Determine the (x, y) coordinate at the center of the cell enclosing the given text.  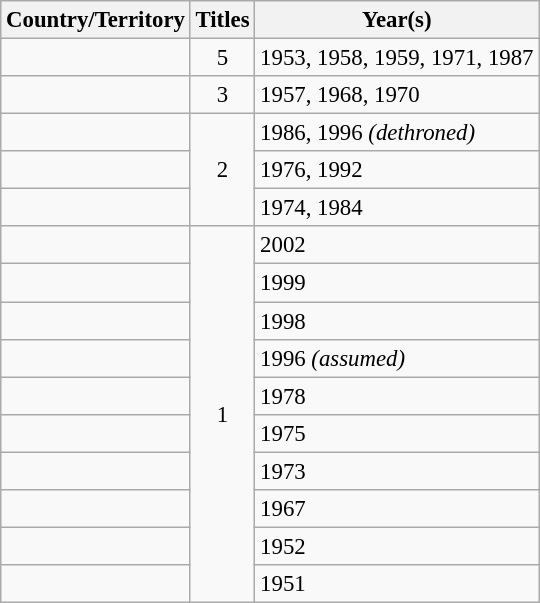
Country/Territory (96, 20)
1957, 1968, 1970 (397, 95)
1986, 1996 (dethroned) (397, 133)
1967 (397, 509)
3 (222, 95)
1978 (397, 396)
1 (222, 414)
1952 (397, 546)
1998 (397, 321)
5 (222, 58)
Titles (222, 20)
1951 (397, 584)
2 (222, 170)
1996 (assumed) (397, 358)
1953, 1958, 1959, 1971, 1987 (397, 58)
1975 (397, 433)
1976, 1992 (397, 170)
1973 (397, 471)
Year(s) (397, 20)
1974, 1984 (397, 208)
1999 (397, 283)
2002 (397, 245)
